Provide the [x, y] coordinate of the cell's center where the given text is located.  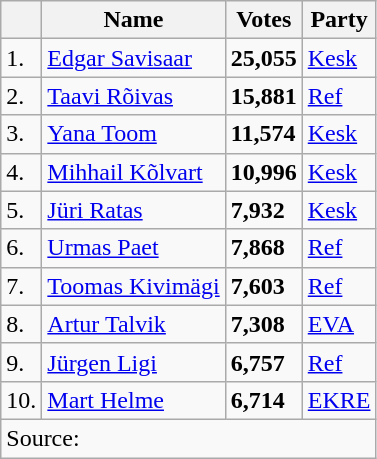
Name [134, 20]
EVA [339, 324]
7. [22, 286]
7,308 [264, 324]
4. [22, 172]
7,868 [264, 248]
Urmas Paet [134, 248]
9. [22, 362]
Jürgen Ligi [134, 362]
8. [22, 324]
6,714 [264, 400]
3. [22, 134]
Votes [264, 20]
Yana Toom [134, 134]
Artur Talvik [134, 324]
25,055 [264, 58]
Edgar Savisaar [134, 58]
Toomas Kivimägi [134, 286]
15,881 [264, 96]
Source: [188, 438]
7,932 [264, 210]
10. [22, 400]
11,574 [264, 134]
7,603 [264, 286]
6. [22, 248]
Mart Helme [134, 400]
1. [22, 58]
5. [22, 210]
Party [339, 20]
2. [22, 96]
10,996 [264, 172]
6,757 [264, 362]
Mihhail Kõlvart [134, 172]
EKRE [339, 400]
Jüri Ratas [134, 210]
Taavi Rõivas [134, 96]
